Search for the cell housing the specified text and yield its (x, y) center coordinate. 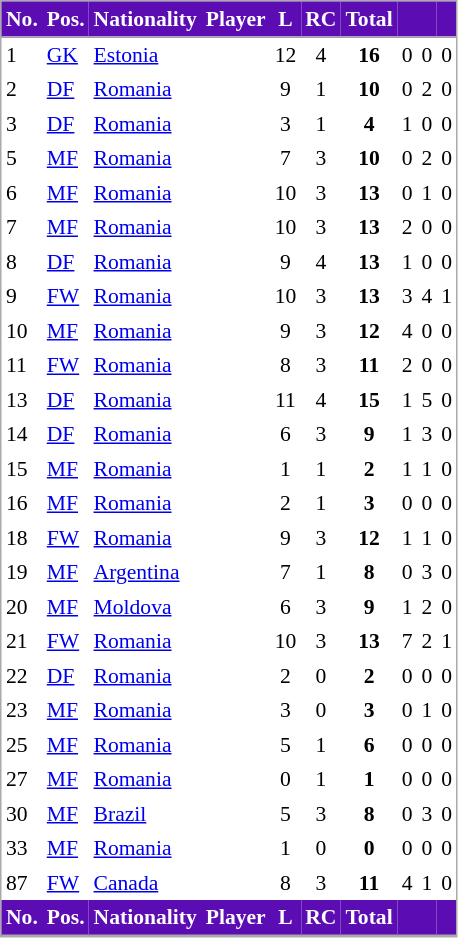
GK (66, 55)
18 (22, 537)
20 (22, 607)
21 (22, 641)
Canada (145, 883)
Moldova (145, 607)
Argentina (145, 572)
30 (22, 813)
Brazil (145, 813)
22 (22, 675)
14 (22, 434)
27 (22, 779)
87 (22, 883)
19 (22, 572)
33 (22, 848)
Estonia (145, 55)
25 (22, 745)
23 (22, 710)
